Locate the cell with the specified text and output its [X, Y] center coordinate. 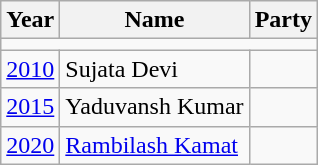
2020 [30, 145]
Yaduvansh Kumar [154, 107]
Name [154, 20]
2015 [30, 107]
Year [30, 20]
Sujata Devi [154, 69]
Rambilash Kamat [154, 145]
2010 [30, 69]
Party [283, 20]
